Extract the [x, y] coordinate from the center of the cell holding the provided text.  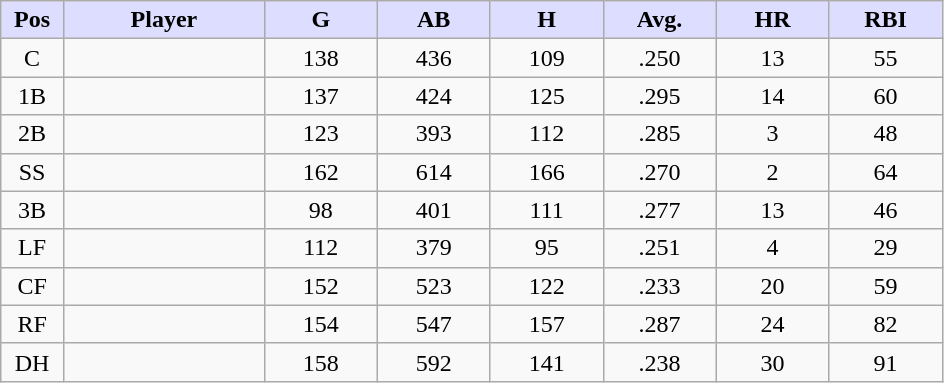
46 [886, 210]
.285 [660, 134]
59 [886, 286]
G [320, 20]
20 [772, 286]
3B [32, 210]
137 [320, 96]
162 [320, 172]
RBI [886, 20]
24 [772, 324]
DH [32, 362]
98 [320, 210]
436 [434, 58]
.295 [660, 96]
60 [886, 96]
157 [546, 324]
547 [434, 324]
.270 [660, 172]
141 [546, 362]
592 [434, 362]
125 [546, 96]
111 [546, 210]
152 [320, 286]
82 [886, 324]
.250 [660, 58]
154 [320, 324]
14 [772, 96]
2B [32, 134]
.233 [660, 286]
LF [32, 248]
109 [546, 58]
401 [434, 210]
393 [434, 134]
Player [164, 20]
64 [886, 172]
95 [546, 248]
123 [320, 134]
91 [886, 362]
523 [434, 286]
1B [32, 96]
2 [772, 172]
.251 [660, 248]
C [32, 58]
122 [546, 286]
CF [32, 286]
29 [886, 248]
Avg. [660, 20]
AB [434, 20]
4 [772, 248]
H [546, 20]
379 [434, 248]
424 [434, 96]
Pos [32, 20]
RF [32, 324]
158 [320, 362]
.238 [660, 362]
48 [886, 134]
SS [32, 172]
3 [772, 134]
30 [772, 362]
HR [772, 20]
55 [886, 58]
614 [434, 172]
138 [320, 58]
.277 [660, 210]
.287 [660, 324]
166 [546, 172]
